Scan for the cell matching the given text and deliver its [x, y] coordinate at center. 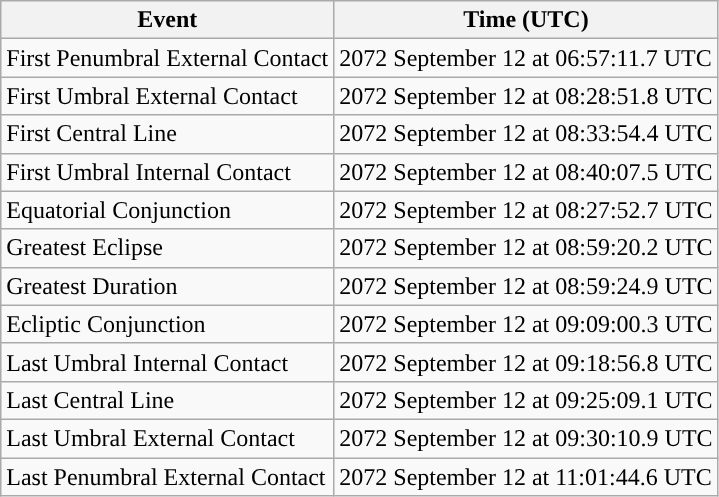
Time (UTC) [526, 20]
2072 September 12 at 08:59:24.9 UTC [526, 286]
First Umbral External Contact [168, 96]
2072 September 12 at 09:09:00.3 UTC [526, 324]
2072 September 12 at 08:28:51.8 UTC [526, 96]
2072 September 12 at 09:30:10.9 UTC [526, 438]
First Umbral Internal Contact [168, 172]
2072 September 12 at 08:59:20.2 UTC [526, 248]
2072 September 12 at 08:33:54.4 UTC [526, 134]
Greatest Duration [168, 286]
Equatorial Conjunction [168, 210]
Last Penumbral External Contact [168, 477]
Event [168, 20]
First Central Line [168, 134]
2072 September 12 at 08:27:52.7 UTC [526, 210]
Last Umbral Internal Contact [168, 362]
2072 September 12 at 09:25:09.1 UTC [526, 400]
Last Umbral External Contact [168, 438]
Last Central Line [168, 400]
2072 September 12 at 06:57:11.7 UTC [526, 58]
2072 September 12 at 09:18:56.8 UTC [526, 362]
First Penumbral External Contact [168, 58]
2072 September 12 at 11:01:44.6 UTC [526, 477]
2072 September 12 at 08:40:07.5 UTC [526, 172]
Greatest Eclipse [168, 248]
Ecliptic Conjunction [168, 324]
